Output the (x, y) coordinate of the center of the cell containing the given text.  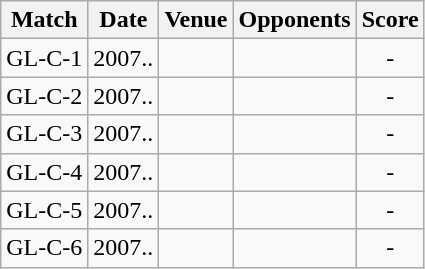
Venue (196, 20)
Date (124, 20)
GL-C-6 (44, 248)
GL-C-5 (44, 210)
GL-C-1 (44, 58)
GL-C-4 (44, 172)
Opponents (294, 20)
GL-C-2 (44, 96)
GL-C-3 (44, 134)
Match (44, 20)
Score (390, 20)
